Determine the [x, y] coordinate at the center of the cell enclosing the given text.  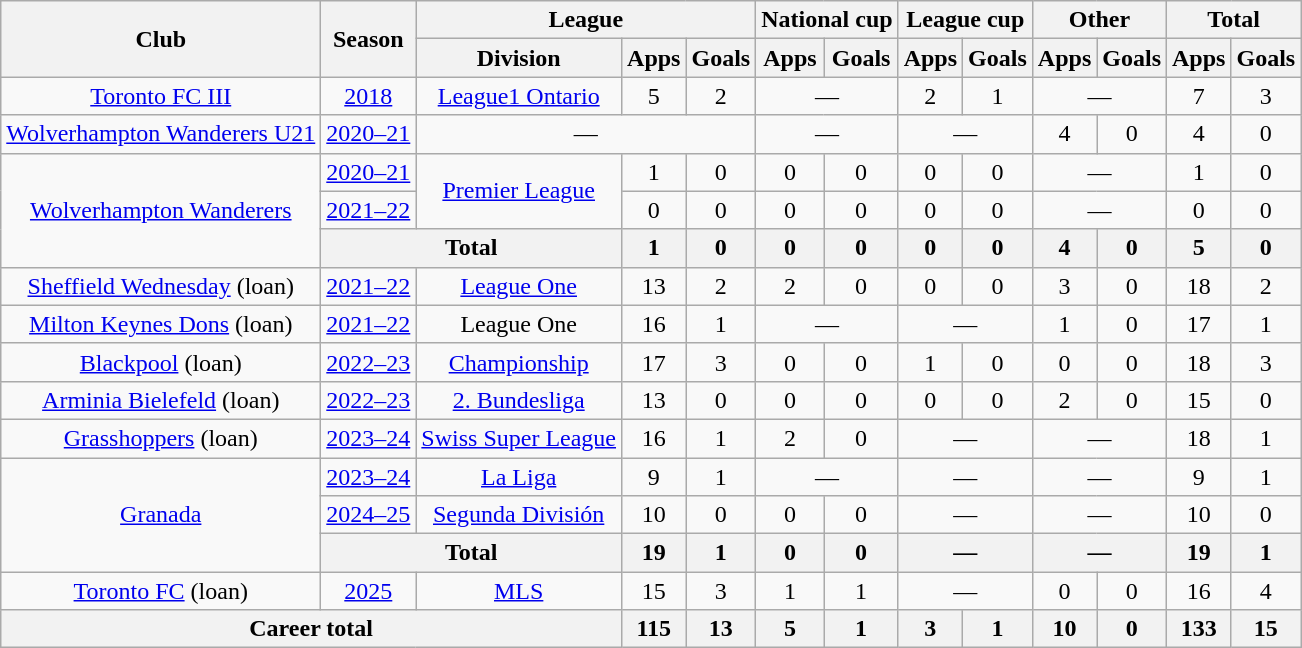
Swiss Super League [519, 438]
Toronto FC III [161, 96]
Other [1099, 20]
MLS [519, 591]
Championship [519, 362]
2025 [368, 591]
Toronto FC (loan) [161, 591]
Career total [312, 629]
Granada [161, 515]
La Liga [519, 477]
Blackpool (loan) [161, 362]
Wolverhampton Wanderers [161, 210]
Division [519, 58]
Wolverhampton Wanderers U21 [161, 134]
Milton Keynes Dons (loan) [161, 324]
League cup [965, 20]
2018 [368, 96]
Season [368, 39]
2024–25 [368, 515]
Arminia Bielefeld (loan) [161, 400]
2. Bundesliga [519, 400]
Sheffield Wednesday (loan) [161, 286]
7 [1199, 96]
Grasshoppers (loan) [161, 438]
133 [1199, 629]
Premier League [519, 191]
League1 Ontario [519, 96]
National cup [827, 20]
Club [161, 39]
115 [654, 629]
Segunda División [519, 515]
League [586, 20]
